Capture the cell that displays the provided text and extract its [X, Y] central coordinate. 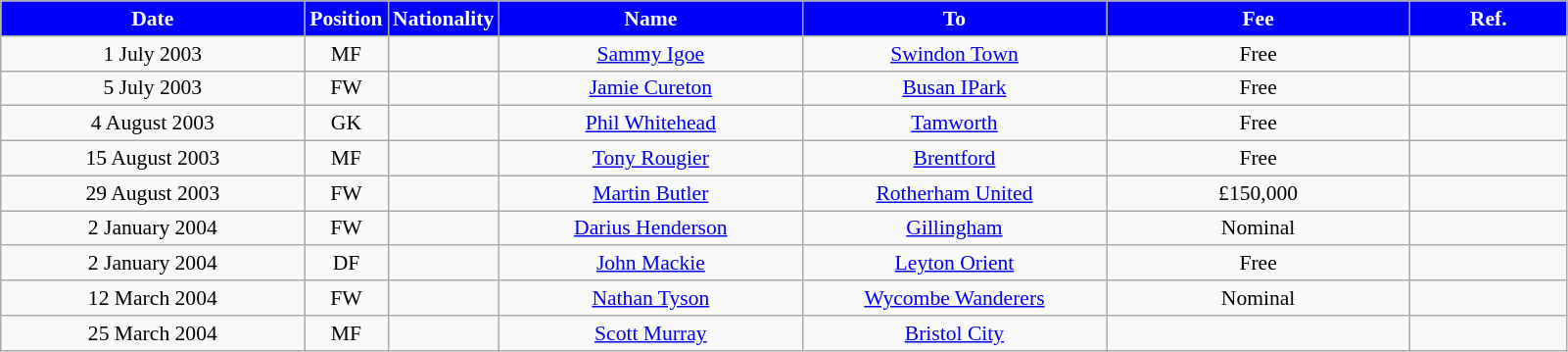
£150,000 [1259, 193]
15 August 2003 [153, 159]
GK [347, 124]
5 July 2003 [153, 88]
Darius Henderson [650, 228]
Date [153, 19]
4 August 2003 [153, 124]
Fee [1259, 19]
Name [650, 19]
Martin Butler [650, 193]
To [954, 19]
Rotherham United [954, 193]
Ref. [1489, 19]
Gillingham [954, 228]
Busan IPark [954, 88]
Brentford [954, 159]
Phil Whitehead [650, 124]
Sammy Igoe [650, 54]
Swindon Town [954, 54]
Tamworth [954, 124]
Position [347, 19]
12 March 2004 [153, 298]
Nathan Tyson [650, 298]
Scott Murray [650, 333]
29 August 2003 [153, 193]
DF [347, 264]
1 July 2003 [153, 54]
Leyton Orient [954, 264]
Jamie Cureton [650, 88]
Nationality [443, 19]
Wycombe Wanderers [954, 298]
John Mackie [650, 264]
Bristol City [954, 333]
Tony Rougier [650, 159]
25 March 2004 [153, 333]
